Pinpoint the cell where the given text exists, returning its (x, y) midpoint coordinate. 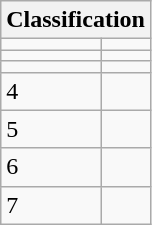
7 (52, 205)
5 (52, 129)
Classification (76, 20)
6 (52, 167)
4 (52, 91)
